Scan for the cell matching the given text and deliver its [x, y] coordinate at center. 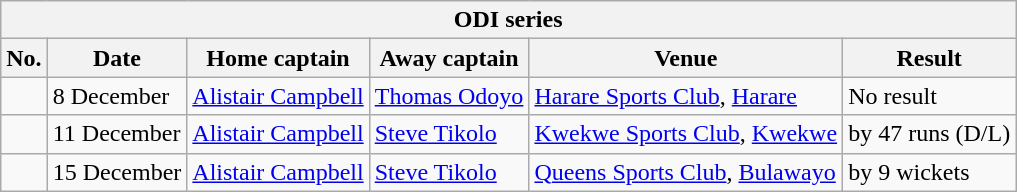
11 December [117, 134]
ODI series [508, 20]
8 December [117, 96]
No result [930, 96]
Kwekwe Sports Club, Kwekwe [686, 134]
by 47 runs (D/L) [930, 134]
Result [930, 58]
No. [24, 58]
by 9 wickets [930, 172]
Away captain [449, 58]
Harare Sports Club, Harare [686, 96]
15 December [117, 172]
Date [117, 58]
Queens Sports Club, Bulawayo [686, 172]
Thomas Odoyo [449, 96]
Home captain [278, 58]
Venue [686, 58]
